Detect which cell encompasses the target text, then output its (X, Y) center coordinate. 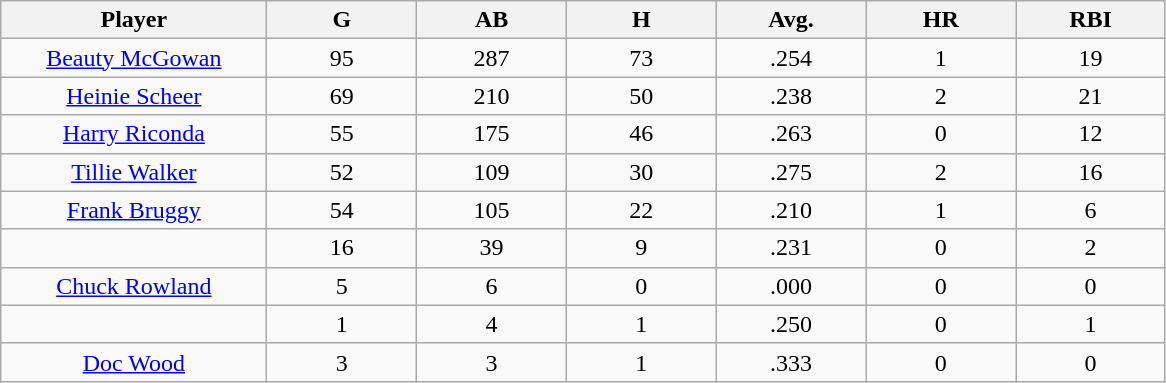
21 (1091, 96)
.231 (791, 248)
HR (941, 20)
52 (342, 172)
Chuck Rowland (134, 286)
4 (492, 324)
Player (134, 20)
Frank Bruggy (134, 210)
22 (641, 210)
.238 (791, 96)
Doc Wood (134, 362)
Beauty McGowan (134, 58)
105 (492, 210)
50 (641, 96)
.000 (791, 286)
G (342, 20)
12 (1091, 134)
Avg. (791, 20)
30 (641, 172)
210 (492, 96)
AB (492, 20)
109 (492, 172)
.275 (791, 172)
RBI (1091, 20)
9 (641, 248)
.333 (791, 362)
46 (641, 134)
69 (342, 96)
73 (641, 58)
.210 (791, 210)
.263 (791, 134)
H (641, 20)
175 (492, 134)
.250 (791, 324)
Tillie Walker (134, 172)
19 (1091, 58)
5 (342, 286)
39 (492, 248)
54 (342, 210)
95 (342, 58)
Harry Riconda (134, 134)
287 (492, 58)
.254 (791, 58)
55 (342, 134)
Heinie Scheer (134, 96)
